Identify which cell holds the provided text, then report its (X, Y) central coordinate. 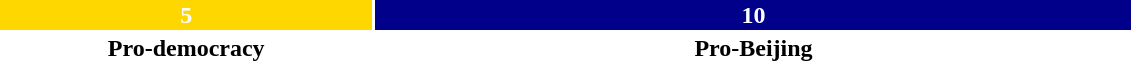
10 (753, 15)
5 (186, 15)
